Provide the (x, y) coordinate of the cell's center where the given text is located.  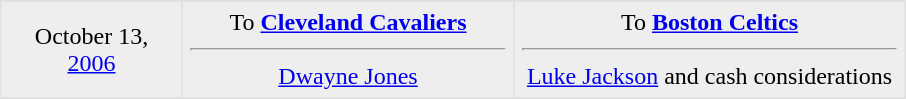
To Cleveland Cavaliers Dwayne Jones (348, 50)
October 13, 2006 (92, 50)
To Boston Celtics Luke Jackson and cash considerations (710, 50)
